Capture the cell that displays the provided text and extract its [X, Y] central coordinate. 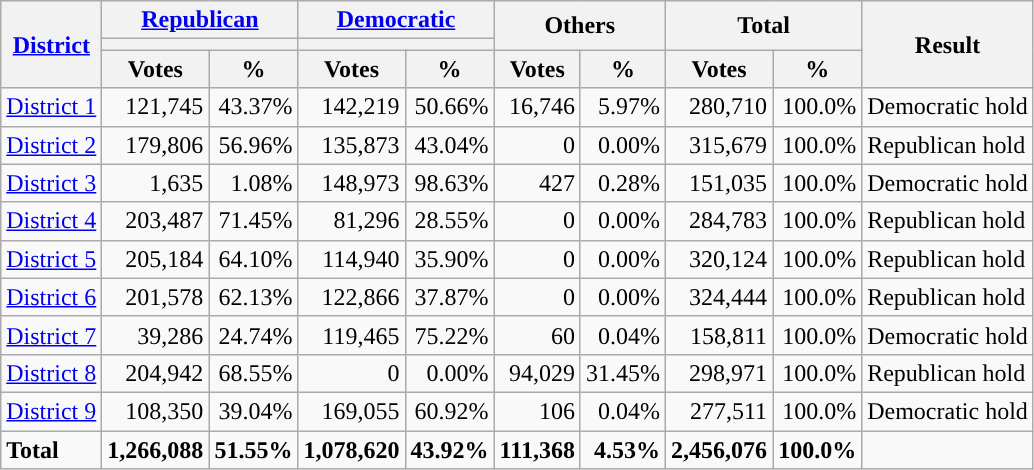
5.97% [622, 107]
24.74% [254, 335]
148,973 [352, 183]
60 [537, 335]
142,219 [352, 107]
94,029 [537, 373]
135,873 [352, 145]
43.37% [254, 107]
71.45% [254, 221]
1,078,620 [352, 449]
39.04% [254, 411]
62.13% [254, 297]
0.28% [622, 183]
District 1 [52, 107]
98.63% [450, 183]
District 8 [52, 373]
2,456,076 [720, 449]
District 5 [52, 259]
158,811 [720, 335]
315,679 [720, 145]
201,578 [156, 297]
43.04% [450, 145]
151,035 [720, 183]
203,487 [156, 221]
1.08% [254, 183]
60.92% [450, 411]
35.90% [450, 259]
Republican [200, 20]
75.22% [450, 335]
114,940 [352, 259]
51.55% [254, 449]
111,368 [537, 449]
320,124 [720, 259]
324,444 [720, 297]
204,942 [156, 373]
179,806 [156, 145]
81,296 [352, 221]
31.45% [622, 373]
District 6 [52, 297]
205,184 [156, 259]
39,286 [156, 335]
1,635 [156, 183]
298,971 [720, 373]
121,745 [156, 107]
Result [948, 44]
District 4 [52, 221]
District 9 [52, 411]
122,866 [352, 297]
106 [537, 411]
Democratic [396, 20]
108,350 [156, 411]
50.66% [450, 107]
16,746 [537, 107]
District 3 [52, 183]
284,783 [720, 221]
District 2 [52, 145]
28.55% [450, 221]
4.53% [622, 449]
277,511 [720, 411]
169,055 [352, 411]
District 7 [52, 335]
68.55% [254, 373]
43.92% [450, 449]
280,710 [720, 107]
Others [580, 26]
119,465 [352, 335]
District [52, 44]
1,266,088 [156, 449]
37.87% [450, 297]
56.96% [254, 145]
64.10% [254, 259]
427 [537, 183]
